Search for the cell housing the specified text and yield its (X, Y) center coordinate. 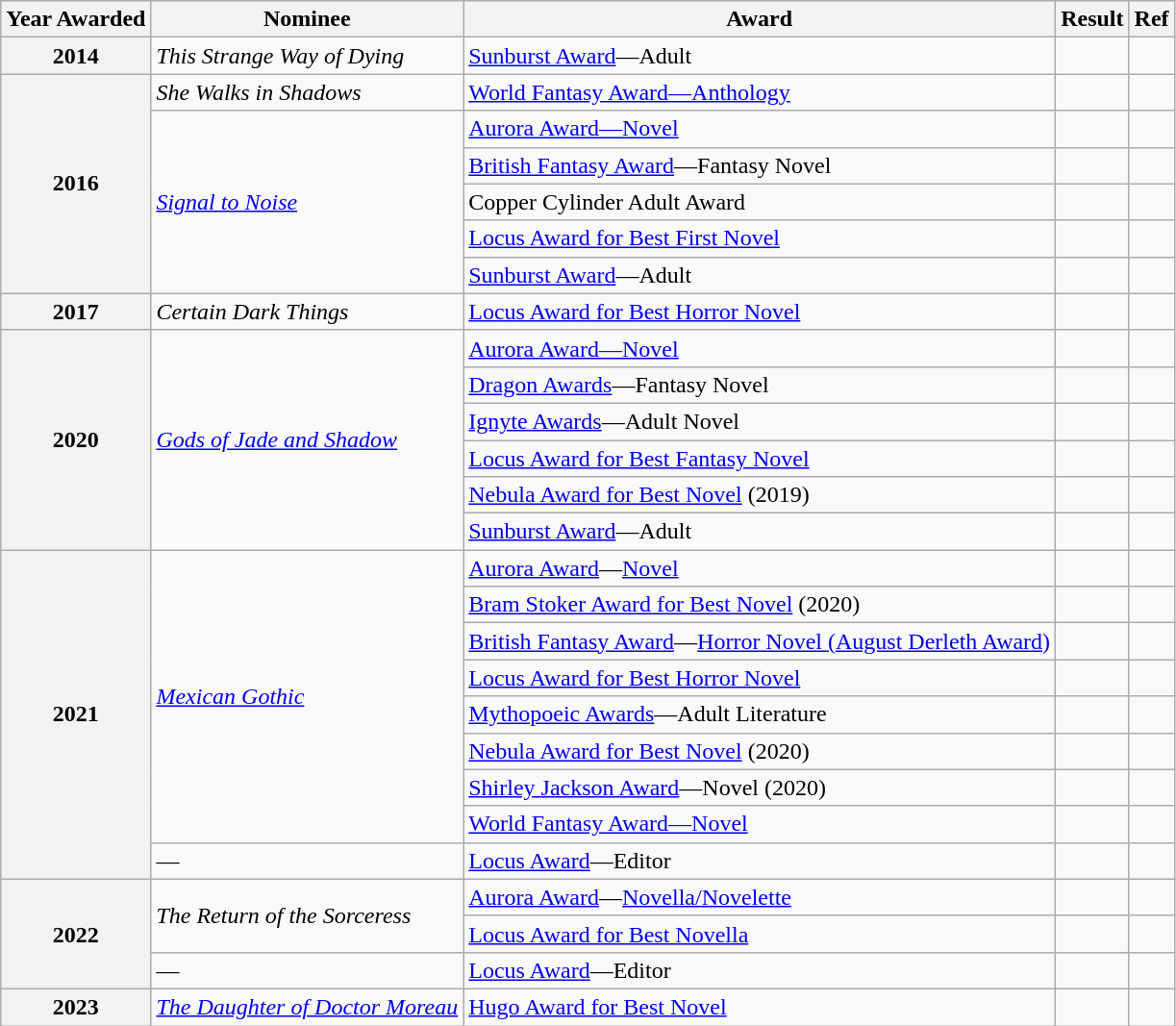
British Fantasy Award—Fantasy Novel (760, 165)
This Strange Way of Dying (308, 56)
Ref (1152, 19)
The Return of the Sorceress (308, 915)
Award (760, 19)
Year Awarded (76, 19)
She Walks in Shadows (308, 92)
2016 (76, 184)
2021 (76, 715)
World Fantasy Award—Anthology (760, 92)
Mythopoeic Awards—Adult Literature (760, 714)
World Fantasy Award—Novel (760, 824)
Nominee (308, 19)
Dragon Awards—Fantasy Novel (760, 385)
Ignyte Awards—Adult Novel (760, 421)
Locus Award for Best Fantasy Novel (760, 459)
Aurora Award—Novella/Novelette (760, 897)
2014 (76, 56)
Locus Award for Best Novella (760, 934)
Shirley Jackson Award—Novel (2020) (760, 788)
Nebula Award for Best Novel (2019) (760, 495)
Locus Award for Best First Novel (760, 238)
British Fantasy Award—Horror Novel (August Derleth Award) (760, 641)
Bram Stoker Award for Best Novel (2020) (760, 605)
2022 (76, 934)
The Daughter of Doctor Moreau (308, 1007)
Hugo Award for Best Novel (760, 1007)
Certain Dark Things (308, 312)
Result (1092, 19)
Signal to Noise (308, 202)
Copper Cylinder Adult Award (760, 202)
2017 (76, 312)
Gods of Jade and Shadow (308, 439)
2020 (76, 439)
Mexican Gothic (308, 696)
2023 (76, 1007)
Nebula Award for Best Novel (2020) (760, 751)
